From the cell containing the given text, extract its center point as (x, y) coordinate. 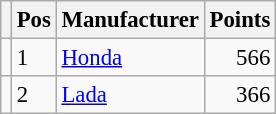
Lada (130, 95)
366 (240, 95)
Pos (34, 20)
2 (34, 95)
Honda (130, 58)
Manufacturer (130, 20)
Points (240, 20)
566 (240, 58)
1 (34, 58)
